Output the [X, Y] coordinate of the center of the cell containing the given text.  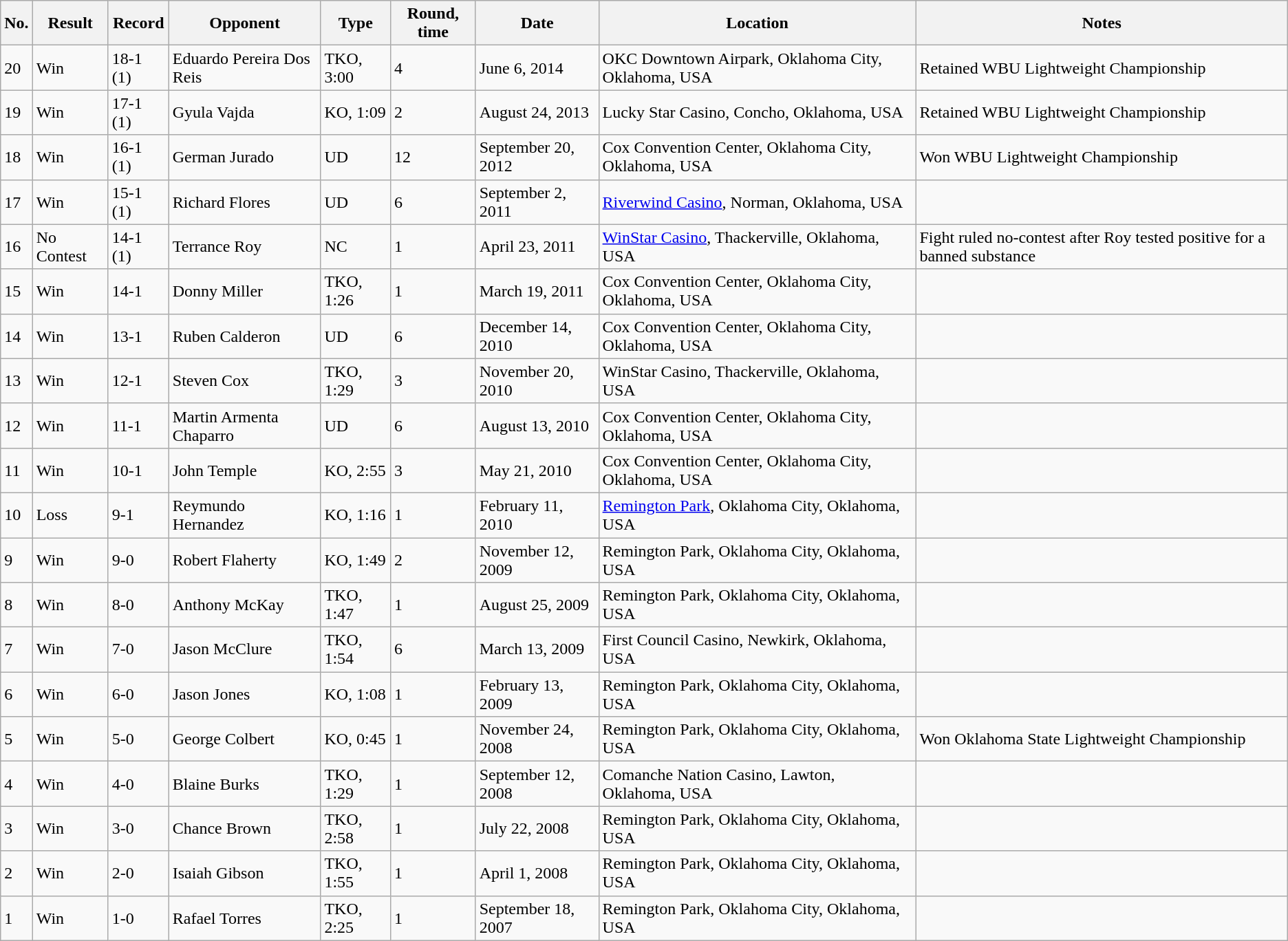
Blaine Burks [245, 784]
Location [757, 23]
5-0 [138, 739]
5 [17, 739]
Comanche Nation Casino, Lawton, Oklahoma, USA [757, 784]
June 6, 2014 [537, 67]
November 20, 2010 [537, 381]
1-0 [138, 918]
3-0 [138, 828]
Record [138, 23]
March 19, 2011 [537, 292]
TKO, 1:26 [356, 292]
TKO, 1:54 [356, 649]
11-1 [138, 425]
17-1 (1) [138, 113]
March 13, 2009 [537, 649]
Lucky Star Casino, Concho, Oklahoma, USA [757, 113]
Gyula Vajda [245, 113]
2-0 [138, 874]
May 21, 2010 [537, 470]
Date [537, 23]
10-1 [138, 470]
No Contest [70, 246]
9-1 [138, 515]
Opponent [245, 23]
November 24, 2008 [537, 739]
September 18, 2007 [537, 918]
16-1 (1) [138, 157]
9 [17, 560]
6-0 [138, 695]
12-1 [138, 381]
August 25, 2009 [537, 605]
TKO, 2:25 [356, 918]
Won WBU Lightweight Championship [1102, 157]
Isaiah Gibson [245, 874]
Chance Brown [245, 828]
November 12, 2009 [537, 560]
Loss [70, 515]
Robert Flaherty [245, 560]
Round, time [433, 23]
17 [17, 202]
14-1 (1) [138, 246]
September 2, 2011 [537, 202]
September 20, 2012 [537, 157]
Fight ruled no-contest after Roy tested positive for a banned substance [1102, 246]
8-0 [138, 605]
September 12, 2008 [537, 784]
18 [17, 157]
KO, 1:16 [356, 515]
16 [17, 246]
18-1 (1) [138, 67]
10 [17, 515]
Jason McClure [245, 649]
First Council Casino, Newkirk, Oklahoma, USA [757, 649]
NC [356, 246]
No. [17, 23]
OKC Downtown Airpark, Oklahoma City, Oklahoma, USA [757, 67]
Reymundo Hernandez [245, 515]
Terrance Roy [245, 246]
German Jurado [245, 157]
Steven Cox [245, 381]
April 1, 2008 [537, 874]
Eduardo Pereira Dos Reis [245, 67]
February 13, 2009 [537, 695]
TKO, 1:55 [356, 874]
KO, 1:49 [356, 560]
George Colbert [245, 739]
8 [17, 605]
TKO, 3:00 [356, 67]
August 24, 2013 [537, 113]
7-0 [138, 649]
15-1 (1) [138, 202]
Jason Jones [245, 695]
August 13, 2010 [537, 425]
Ruben Calderon [245, 336]
4-0 [138, 784]
TKO, 2:58 [356, 828]
July 22, 2008 [537, 828]
11 [17, 470]
April 23, 2011 [537, 246]
13 [17, 381]
December 14, 2010 [537, 336]
John Temple [245, 470]
Notes [1102, 23]
Rafael Torres [245, 918]
Result [70, 23]
14 [17, 336]
13-1 [138, 336]
14-1 [138, 292]
Riverwind Casino, Norman, Oklahoma, USA [757, 202]
KO, 0:45 [356, 739]
KO, 1:09 [356, 113]
Anthony McKay [245, 605]
KO, 2:55 [356, 470]
Richard Flores [245, 202]
TKO, 1:47 [356, 605]
February 11, 2010 [537, 515]
Won Oklahoma State Lightweight Championship [1102, 739]
20 [17, 67]
19 [17, 113]
Type [356, 23]
9-0 [138, 560]
7 [17, 649]
15 [17, 292]
Donny Miller [245, 292]
Martin Armenta Chaparro [245, 425]
KO, 1:08 [356, 695]
